Extract the (x, y) coordinate from the center of the cell holding the provided text.  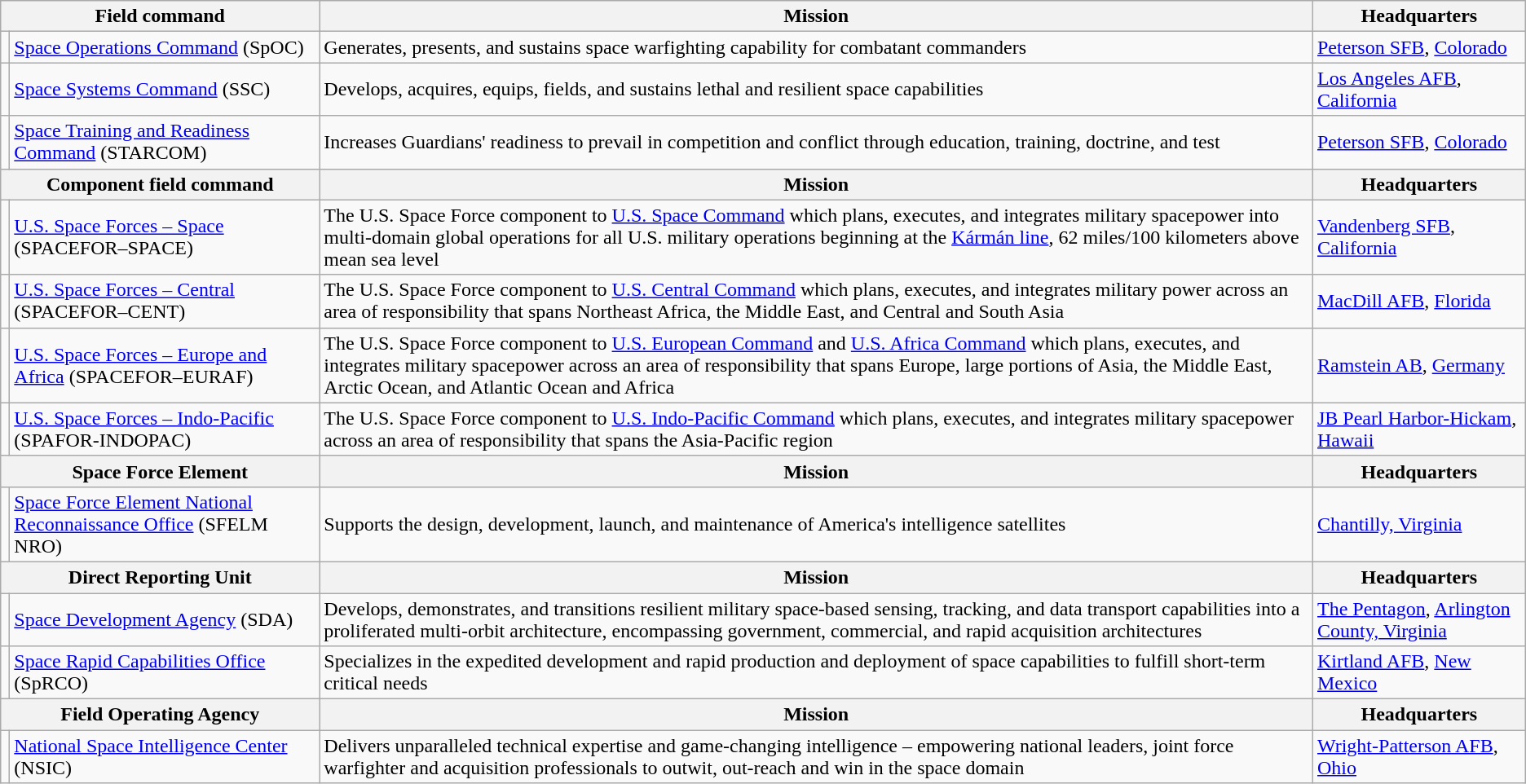
Kirtland AFB, New Mexico (1418, 673)
U.S. Space Forces – Europe and Africa (SPACEFOR–EURAF) (165, 365)
Field command (160, 16)
JB Pearl Harbor-Hickam, Hawaii (1418, 429)
MacDill AFB, Florida (1418, 302)
National Space Intelligence Center (NSIC) (165, 756)
Space Rapid Capabilities Office (SpRCO) (165, 673)
Supports the design, development, launch, and maintenance of America's intelligence satellites (817, 524)
Los Angeles AFB, California (1418, 90)
Component field command (160, 184)
Generates, presents, and sustains space warfighting capability for combatant commanders (817, 47)
Field Operating Agency (160, 715)
Space Force Element National Reconnaissance Office (SFELM NRO) (165, 524)
Space Development Agency (SDA) (165, 619)
Wright-Patterson AFB, Ohio (1418, 756)
Space Operations Command (SpOC) (165, 47)
U.S. Space Forces – Central (SPACEFOR–CENT) (165, 302)
Space Force Element (160, 471)
U.S. Space Forces – Space (SPACEFOR–SPACE) (165, 237)
Ramstein AB, Germany (1418, 365)
Increases Guardians' readiness to prevail in competition and conflict through education, training, doctrine, and test (817, 142)
Space Training and Readiness Command (STARCOM) (165, 142)
The Pentagon, Arlington County, Virginia (1418, 619)
Specializes in the expedited development and rapid production and deployment of space capabilities to fulfill short-term critical needs (817, 673)
U.S. Space Forces – Indo-Pacific (SPAFOR-INDOPAC) (165, 429)
Chantilly, Virginia (1418, 524)
Space Systems Command (SSC) (165, 90)
Vandenberg SFB, California (1418, 237)
Develops, acquires, equips, fields, and sustains lethal and resilient space capabilities (817, 90)
Direct Reporting Unit (160, 577)
